Determine the (x, y) coordinate at the center of the cell enclosing the given text.  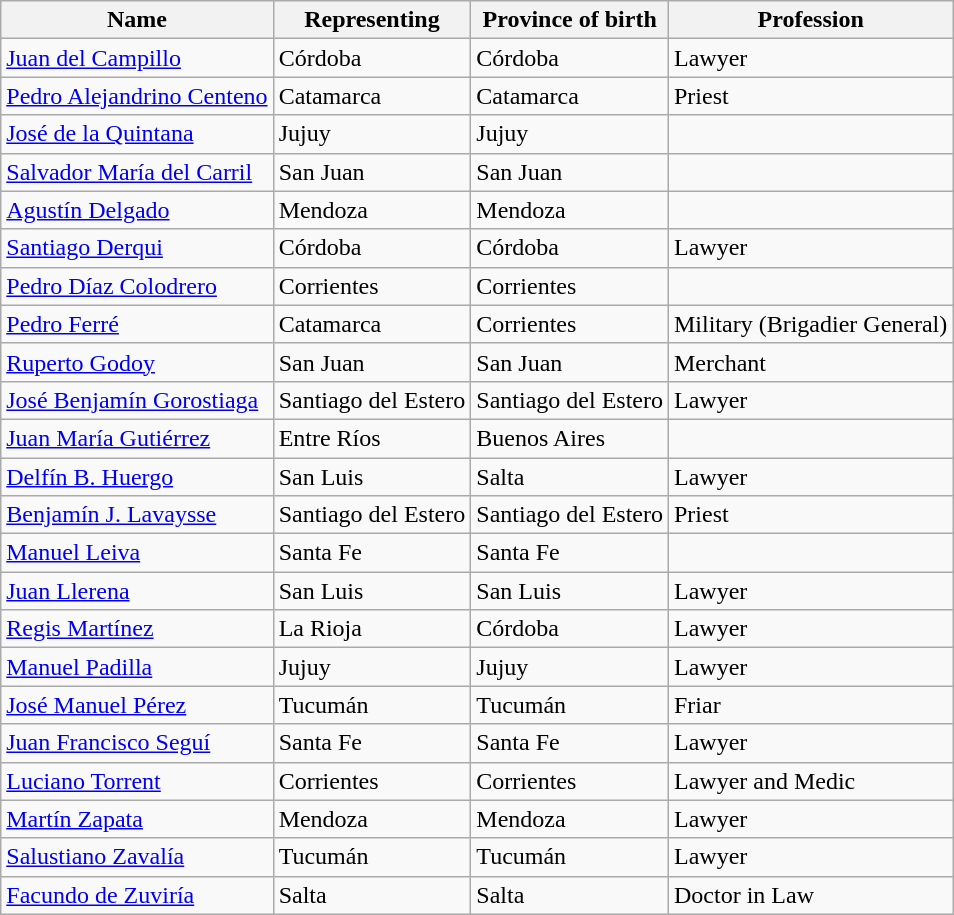
La Rioja (372, 629)
José Manuel Pérez (137, 705)
Lawyer and Medic (810, 781)
Ruperto Godoy (137, 362)
Juan Llerena (137, 591)
Juan Francisco Seguí (137, 743)
Military (Brigadier General) (810, 324)
Manuel Padilla (137, 667)
Agustín Delgado (137, 210)
José Benjamín Gorostiaga (137, 400)
Name (137, 20)
Salvador María del Carril (137, 172)
Friar (810, 705)
José de la Quintana (137, 134)
Delfín B. Huergo (137, 477)
Profession (810, 20)
Doctor in Law (810, 895)
Entre Ríos (372, 438)
Juan del Campillo (137, 58)
Province of birth (570, 20)
Santiago Derqui (137, 248)
Representing (372, 20)
Regis Martínez (137, 629)
Manuel Leiva (137, 553)
Facundo de Zuviría (137, 895)
Merchant (810, 362)
Juan María Gutiérrez (137, 438)
Pedro Ferré (137, 324)
Pedro Díaz Colodrero (137, 286)
Luciano Torrent (137, 781)
Martín Zapata (137, 819)
Pedro Alejandrino Centeno (137, 96)
Buenos Aires (570, 438)
Salustiano Zavalía (137, 857)
Benjamín J. Lavaysse (137, 515)
